Scan for the cell matching the given text and deliver its [X, Y] coordinate at center. 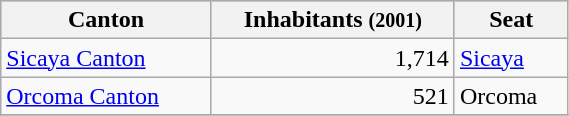
1,714 [332, 58]
521 [332, 96]
Canton [106, 20]
Orcoma [511, 96]
Sicaya Canton [106, 58]
Sicaya [511, 58]
Inhabitants (2001) [332, 20]
Seat [511, 20]
Orcoma Canton [106, 96]
